From the cell containing the given text, extract its center point as [x, y] coordinate. 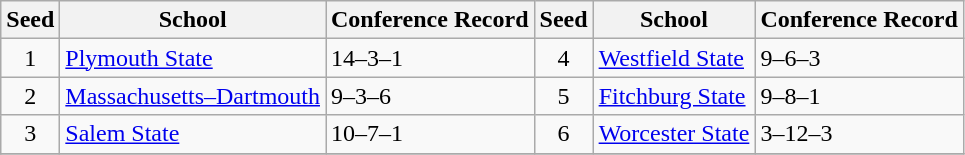
5 [564, 96]
9–8–1 [860, 96]
Fitchburg State [674, 96]
6 [564, 134]
Massachusetts–Dartmouth [193, 96]
1 [30, 58]
Salem State [193, 134]
2 [30, 96]
Westfield State [674, 58]
4 [564, 58]
3 [30, 134]
14–3–1 [430, 58]
3–12–3 [860, 134]
9–3–6 [430, 96]
10–7–1 [430, 134]
Worcester State [674, 134]
9–6–3 [860, 58]
Plymouth State [193, 58]
